Capture the cell that displays the provided text and extract its [X, Y] central coordinate. 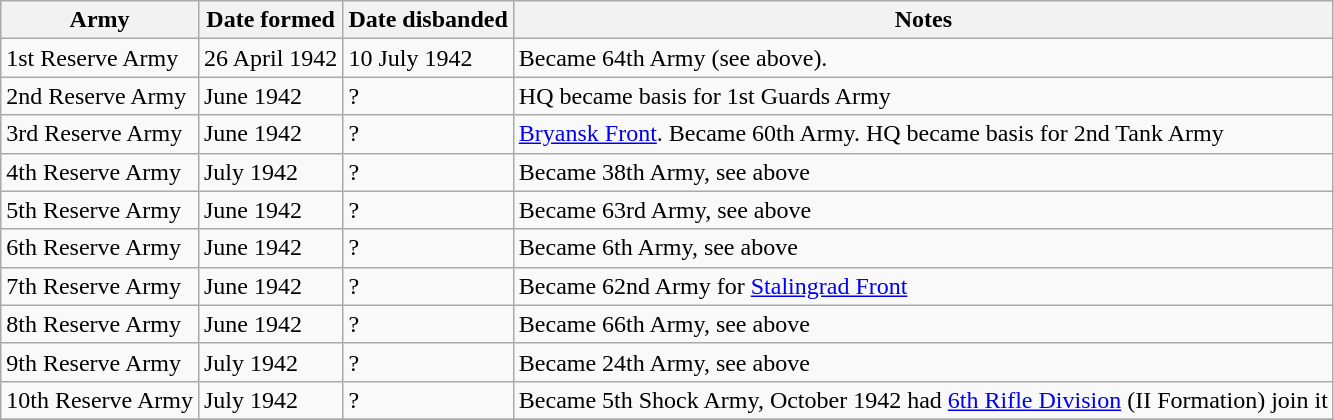
Became 38th Army, see above [923, 172]
Became 6th Army, see above [923, 248]
HQ became basis for 1st Guards Army [923, 96]
Became 62nd Army for Stalingrad Front [923, 286]
Became 66th Army, see above [923, 324]
Bryansk Front. Became 60th Army. HQ became basis for 2nd Tank Army [923, 134]
8th Reserve Army [100, 324]
6th Reserve Army [100, 248]
Became 5th Shock Army, October 1942 had 6th Rifle Division (II Formation) join it [923, 400]
2nd Reserve Army [100, 96]
5th Reserve Army [100, 210]
1st Reserve Army [100, 58]
Date formed [270, 20]
Date disbanded [428, 20]
Notes [923, 20]
9th Reserve Army [100, 362]
7th Reserve Army [100, 286]
Army [100, 20]
3rd Reserve Army [100, 134]
Became 63rd Army, see above [923, 210]
10th Reserve Army [100, 400]
Became 24th Army, see above [923, 362]
10 July 1942 [428, 58]
Became 64th Army (see above). [923, 58]
26 April 1942 [270, 58]
4th Reserve Army [100, 172]
